Extract the (X, Y) coordinate from the center of the cell holding the provided text.  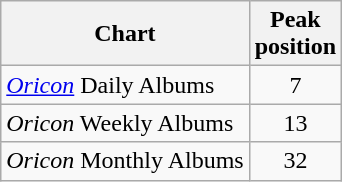
Oricon Daily Albums (125, 85)
Oricon Weekly Albums (125, 123)
Chart (125, 34)
Peakposition (295, 34)
32 (295, 161)
13 (295, 123)
Oricon Monthly Albums (125, 161)
7 (295, 85)
